Scan for the cell matching the given text and deliver its [X, Y] coordinate at center. 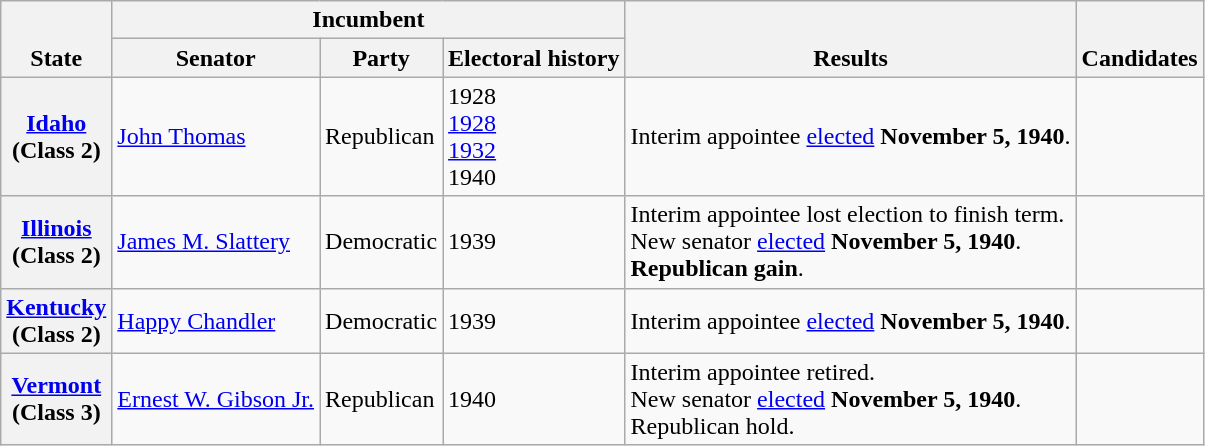
Interim appointee retired.New senator elected November 5, 1940.Republican hold. [850, 399]
State [56, 39]
Party [382, 58]
Incumbent [368, 20]
Idaho(Class 2) [56, 136]
Electoral history [534, 58]
Senator [216, 58]
James M. Slattery [216, 242]
Illinois(Class 2) [56, 242]
1940 [534, 399]
Interim appointee lost election to finish term.New senator elected November 5, 1940.Republican gain. [850, 242]
Ernest W. Gibson Jr. [216, 399]
Vermont(Class 3) [56, 399]
Happy Chandler [216, 320]
Results [850, 39]
Kentucky(Class 2) [56, 320]
1928 1928 1932 1940 [534, 136]
Candidates [1140, 39]
John Thomas [216, 136]
